Return [x, y] of the center of cell containing provided text 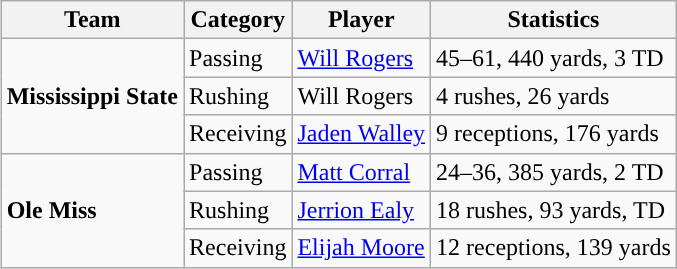
Team [92, 20]
Jerrion Ealy [362, 210]
Category [238, 20]
9 receptions, 176 yards [554, 134]
Elijah Moore [362, 248]
Statistics [554, 20]
4 rushes, 26 yards [554, 96]
Mississippi State [92, 96]
Matt Corral [362, 172]
Ole Miss [92, 210]
Player [362, 20]
Jaden Walley [362, 134]
24–36, 385 yards, 2 TD [554, 172]
18 rushes, 93 yards, TD [554, 210]
45–61, 440 yards, 3 TD [554, 58]
12 receptions, 139 yards [554, 248]
